Return the [x, y] coordinate for the center point of the cell that contains the specified text.  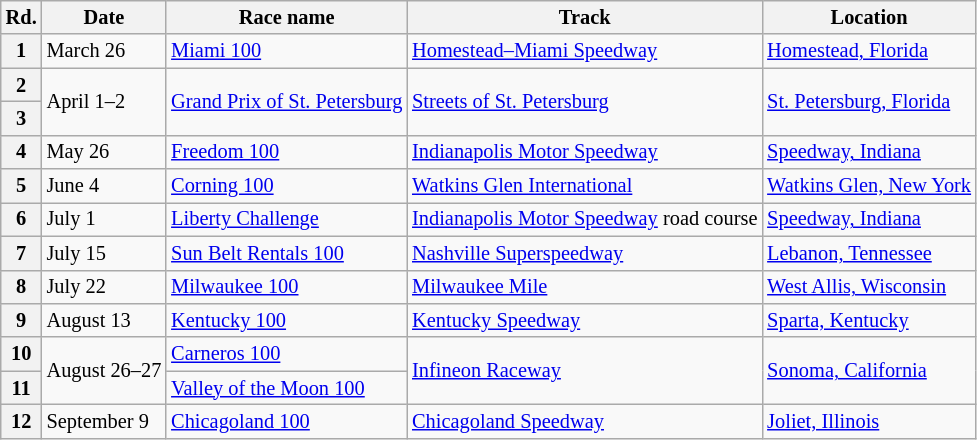
12 [22, 421]
Indianapolis Motor Speedway road course [584, 219]
4 [22, 152]
Kentucky Speedway [584, 320]
3 [22, 118]
10 [22, 354]
Carneros 100 [286, 354]
Lebanon, Tennessee [869, 253]
5 [22, 186]
Freedom 100 [286, 152]
Race name [286, 17]
Watkins Glen, New York [869, 186]
Homestead, Florida [869, 51]
2 [22, 85]
June 4 [104, 186]
Sparta, Kentucky [869, 320]
Rd. [22, 17]
1 [22, 51]
Nashville Superspeedway [584, 253]
Grand Prix of St. Petersburg [286, 102]
Milwaukee 100 [286, 287]
7 [22, 253]
Chicagoland Speedway [584, 421]
11 [22, 388]
Streets of St. Petersburg [584, 102]
August 26–27 [104, 370]
Liberty Challenge [286, 219]
Valley of the Moon 100 [286, 388]
Miami 100 [286, 51]
Location [869, 17]
Infineon Raceway [584, 370]
Corning 100 [286, 186]
St. Petersburg, Florida [869, 102]
Track [584, 17]
Sun Belt Rentals 100 [286, 253]
9 [22, 320]
July 1 [104, 219]
July 15 [104, 253]
March 26 [104, 51]
Chicagoland 100 [286, 421]
Sonoma, California [869, 370]
May 26 [104, 152]
Kentucky 100 [286, 320]
Joliet, Illinois [869, 421]
Watkins Glen International [584, 186]
West Allis, Wisconsin [869, 287]
Milwaukee Mile [584, 287]
Homestead–Miami Speedway [584, 51]
6 [22, 219]
Indianapolis Motor Speedway [584, 152]
Date [104, 17]
8 [22, 287]
August 13 [104, 320]
July 22 [104, 287]
April 1–2 [104, 102]
September 9 [104, 421]
